Return the [x, y] coordinate for the center point of the cell that contains the specified text.  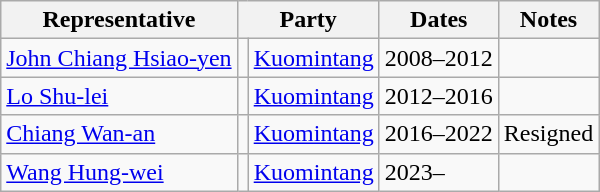
Party [308, 20]
Resigned [548, 134]
Chiang Wan-an [119, 134]
2016–2022 [438, 134]
Representative [119, 20]
Dates [438, 20]
Wang Hung-wei [119, 172]
John Chiang Hsiao-yen [119, 58]
2023– [438, 172]
Lo Shu-lei [119, 96]
2012–2016 [438, 96]
2008–2012 [438, 58]
Notes [548, 20]
